Detect which cell encompasses the target text, then output its (X, Y) center coordinate. 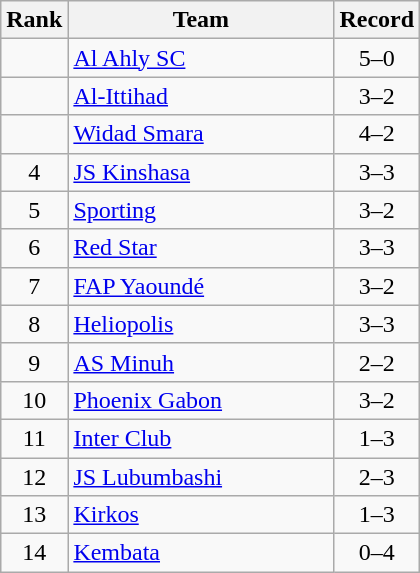
13 (34, 515)
Record (377, 20)
2–3 (377, 477)
Team (201, 20)
4 (34, 172)
14 (34, 553)
9 (34, 362)
Red Star (201, 248)
AS Minuh (201, 362)
12 (34, 477)
Al-Ittihad (201, 96)
4–2 (377, 134)
Kembata (201, 553)
7 (34, 286)
Inter Club (201, 438)
JS Kinshasa (201, 172)
5 (34, 210)
Widad Smara (201, 134)
Heliopolis (201, 324)
Al Ahly SC (201, 58)
10 (34, 400)
Phoenix Gabon (201, 400)
0–4 (377, 553)
6 (34, 248)
11 (34, 438)
FAP Yaoundé (201, 286)
2–2 (377, 362)
5–0 (377, 58)
Rank (34, 20)
Sporting (201, 210)
JS Lubumbashi (201, 477)
8 (34, 324)
Kirkos (201, 515)
